Find where the given text appears and provide that cell's center as [x, y] coordinate. 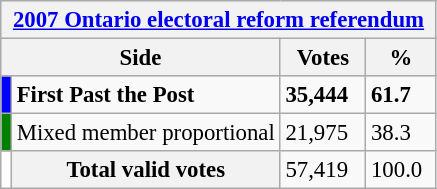
100.0 [402, 170]
Total valid votes [146, 170]
Mixed member proportional [146, 133]
% [402, 58]
57,419 [323, 170]
38.3 [402, 133]
Votes [323, 58]
35,444 [323, 95]
21,975 [323, 133]
Side [140, 58]
2007 Ontario electoral reform referendum [219, 20]
61.7 [402, 95]
First Past the Post [146, 95]
